Return the [x, y] coordinate for the center point of the cell that contains the specified text.  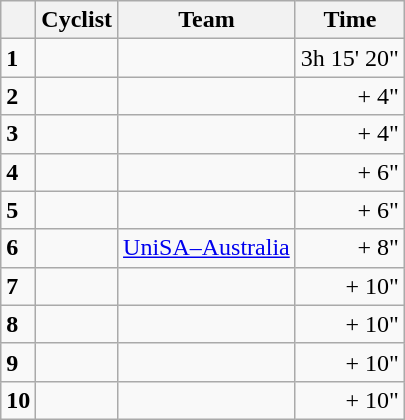
3h 15' 20" [350, 58]
5 [18, 210]
3 [18, 134]
Team [207, 20]
1 [18, 58]
8 [18, 324]
10 [18, 400]
UniSA–Australia [207, 248]
Time [350, 20]
2 [18, 96]
9 [18, 362]
Cyclist [77, 20]
4 [18, 172]
6 [18, 248]
7 [18, 286]
+ 8" [350, 248]
